Locate the cell with the specified text and output its [X, Y] center coordinate. 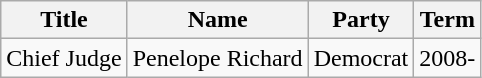
Title [64, 20]
2008- [448, 58]
Party [361, 20]
Term [448, 20]
Democrat [361, 58]
Chief Judge [64, 58]
Name [218, 20]
Penelope Richard [218, 58]
